Determine the (X, Y) coordinate at the center of the cell enclosing the given text.  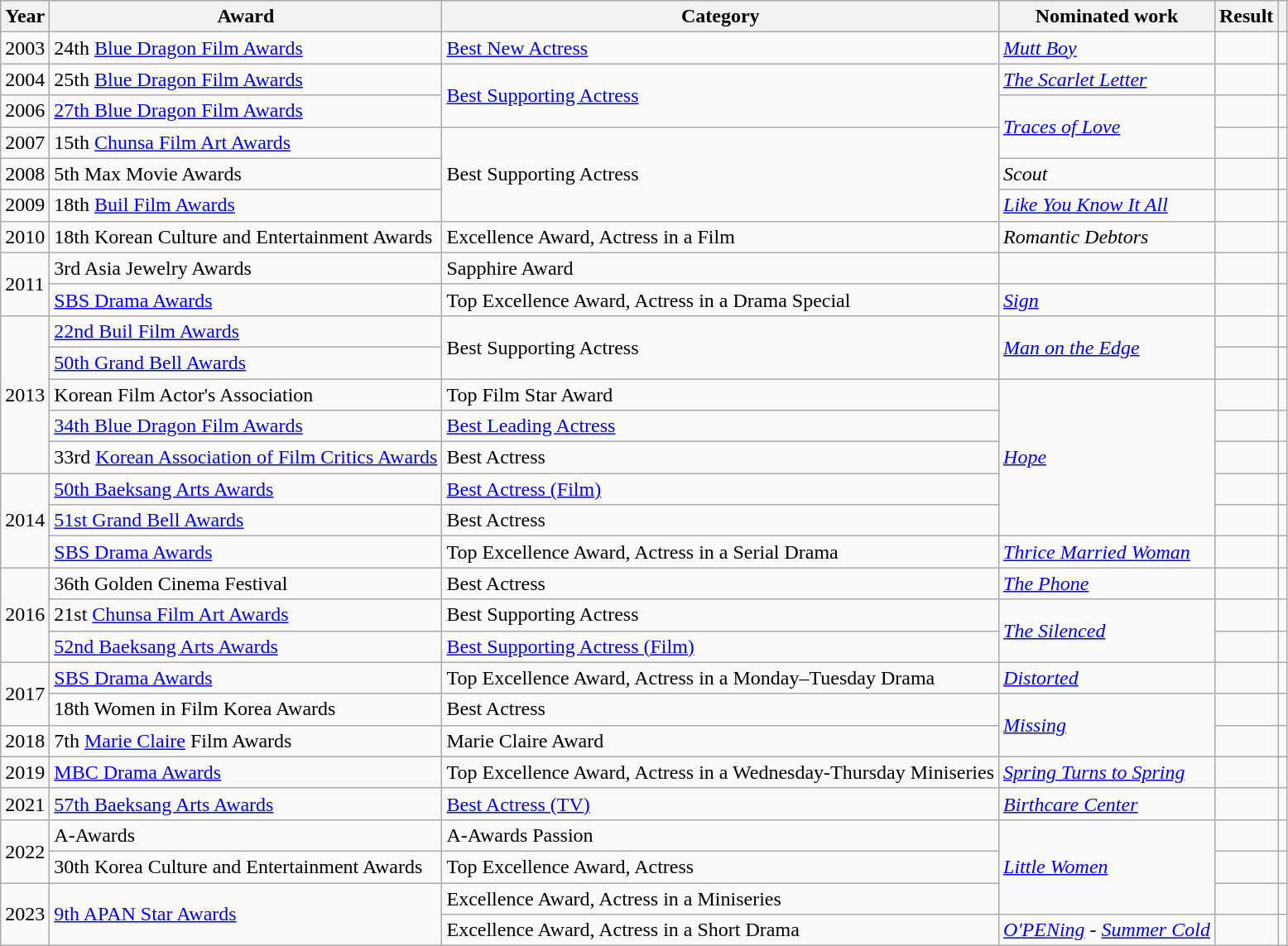
51st Grand Bell Awards (246, 521)
57th Baeksang Arts Awards (246, 804)
Romantic Debtors (1108, 237)
2018 (25, 741)
22nd Buil Film Awards (246, 331)
Top Excellence Award, Actress in a Drama Special (720, 300)
3rd Asia Jewelry Awards (246, 268)
24th Blue Dragon Film Awards (246, 48)
Best Actress (Film) (720, 489)
Top Excellence Award, Actress in a Serial Drama (720, 552)
Top Film Star Award (720, 395)
Scout (1108, 174)
25th Blue Dragon Film Awards (246, 79)
18th Women in Film Korea Awards (246, 709)
Hope (1108, 458)
Top Excellence Award, Actress (720, 867)
Best New Actress (720, 48)
2008 (25, 174)
2009 (25, 205)
Best Supporting Actress (Film) (720, 646)
Award (246, 17)
36th Golden Cinema Festival (246, 583)
2023 (25, 914)
Birthcare Center (1108, 804)
5th Max Movie Awards (246, 174)
Sapphire Award (720, 268)
MBC Drama Awards (246, 772)
21st Chunsa Film Art Awards (246, 615)
27th Blue Dragon Film Awards (246, 111)
2004 (25, 79)
2019 (25, 772)
50th Baeksang Arts Awards (246, 489)
Year (25, 17)
O'PENing - Summer Cold (1108, 930)
2013 (25, 394)
2022 (25, 851)
Excellence Award, Actress in a Miniseries (720, 898)
Top Excellence Award, Actress in a Monday–Tuesday Drama (720, 678)
Top Excellence Award, Actress in a Wednesday-Thursday Miniseries (720, 772)
2011 (25, 284)
Traces of Love (1108, 127)
Mutt Boy (1108, 48)
Spring Turns to Spring (1108, 772)
The Silenced (1108, 631)
Like You Know It All (1108, 205)
9th APAN Star Awards (246, 914)
50th Grand Bell Awards (246, 363)
Best Leading Actress (720, 426)
Thrice Married Woman (1108, 552)
Best Actress (TV) (720, 804)
Result (1246, 17)
2017 (25, 694)
Missing (1108, 725)
Korean Film Actor's Association (246, 395)
A-Awards Passion (720, 835)
18th Korean Culture and Entertainment Awards (246, 237)
2014 (25, 521)
The Phone (1108, 583)
Marie Claire Award (720, 741)
Man on the Edge (1108, 347)
The Scarlet Letter (1108, 79)
2006 (25, 111)
Little Women (1108, 867)
2016 (25, 615)
34th Blue Dragon Film Awards (246, 426)
2021 (25, 804)
18th Buil Film Awards (246, 205)
15th Chunsa Film Art Awards (246, 142)
52nd Baeksang Arts Awards (246, 646)
A-Awards (246, 835)
2010 (25, 237)
Excellence Award, Actress in a Short Drama (720, 930)
7th Marie Claire Film Awards (246, 741)
33rd Korean Association of Film Critics Awards (246, 458)
Sign (1108, 300)
30th Korea Culture and Entertainment Awards (246, 867)
Distorted (1108, 678)
2003 (25, 48)
Category (720, 17)
Nominated work (1108, 17)
2007 (25, 142)
Excellence Award, Actress in a Film (720, 237)
